Search for the cell housing the specified text and yield its [X, Y] center coordinate. 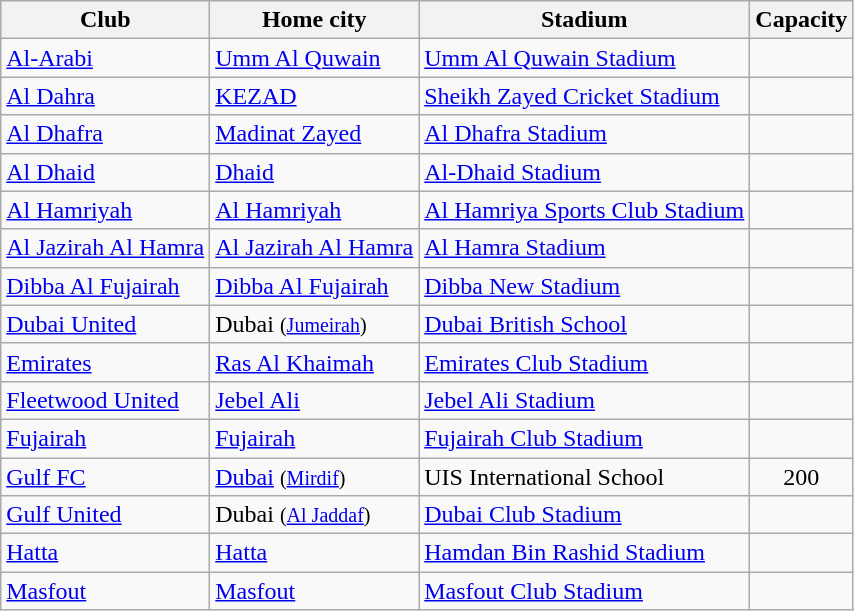
Dhaid [314, 172]
Fujairah Club Stadium [584, 438]
Club [106, 20]
Fleetwood United [106, 400]
Dibba New Stadium [584, 286]
Masfout Club Stadium [584, 591]
Dubai United [106, 324]
Umm Al Quwain Stadium [584, 58]
Home city [314, 20]
Emirates Club Stadium [584, 362]
Dubai British School [584, 324]
Gulf FC [106, 477]
UIS International School [584, 477]
200 [802, 477]
Madinat Zayed [314, 134]
KEZAD [314, 96]
Al Hamriya Sports Club Stadium [584, 210]
Jebel Ali Stadium [584, 400]
Al Dhafra Stadium [584, 134]
Al Hamra Stadium [584, 248]
Dubai (Mirdif) [314, 477]
Stadium [584, 20]
Dubai (Jumeirah) [314, 324]
Al Dahra [106, 96]
Al Dhafra [106, 134]
Ras Al Khaimah [314, 362]
Al-Arabi [106, 58]
Umm Al Quwain [314, 58]
Dubai Club Stadium [584, 515]
Dubai (Al Jaddaf) [314, 515]
Hamdan Bin Rashid Stadium [584, 553]
Sheikh Zayed Cricket Stadium [584, 96]
Gulf United [106, 515]
Jebel Ali [314, 400]
Capacity [802, 20]
Emirates [106, 362]
Al Dhaid [106, 172]
Al-Dhaid Stadium [584, 172]
